Extract the (X, Y) coordinate from the center of the cell holding the provided text.  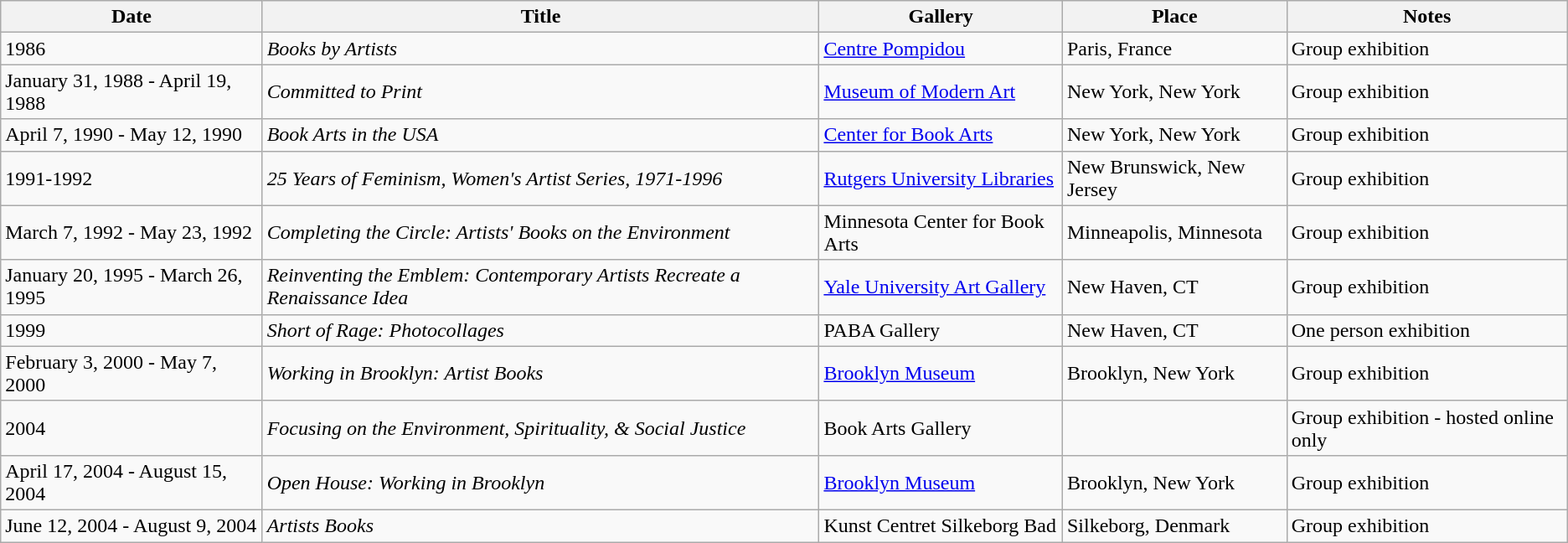
1991-1992 (132, 178)
Silkeborg, Denmark (1174, 525)
Minneapolis, Minnesota (1174, 233)
Completing the Circle: Artists' Books on the Environment (541, 233)
April 17, 2004 - August 15, 2004 (132, 483)
New Brunswick, New Jersey (1174, 178)
Focusing on the Environment, Spirituality, & Social Justice (541, 427)
Minnesota Center for Book Arts (941, 233)
Artists Books (541, 525)
Paris, France (1174, 49)
One person exhibition (1427, 330)
Short of Rage: Photocollages (541, 330)
Place (1174, 17)
March 7, 1992 - May 23, 1992 (132, 233)
Working in Brooklyn: Artist Books (541, 374)
Books by Artists (541, 49)
Notes (1427, 17)
February 3, 2000 - May 7, 2000 (132, 374)
2004 (132, 427)
Yale University Art Gallery (941, 287)
Book Arts Gallery (941, 427)
Reinventing the Emblem: Contemporary Artists Recreate a Renaissance Idea (541, 287)
Book Arts in the USA (541, 135)
PABA Gallery (941, 330)
Museum of Modern Art (941, 92)
Committed to Print (541, 92)
Gallery (941, 17)
April 7, 1990 - May 12, 1990 (132, 135)
Date (132, 17)
Open House: Working in Brooklyn (541, 483)
Centre Pompidou (941, 49)
Title (541, 17)
Rutgers University Libraries (941, 178)
January 31, 1988 - April 19, 1988 (132, 92)
Center for Book Arts (941, 135)
Kunst Centret Silkeborg Bad (941, 525)
June 12, 2004 - August 9, 2004 (132, 525)
25 Years of Feminism, Women's Artist Series, 1971-1996 (541, 178)
January 20, 1995 - March 26, 1995 (132, 287)
1986 (132, 49)
Group exhibition - hosted online only (1427, 427)
1999 (132, 330)
